Pinpoint the cell where the given text exists, returning its (x, y) midpoint coordinate. 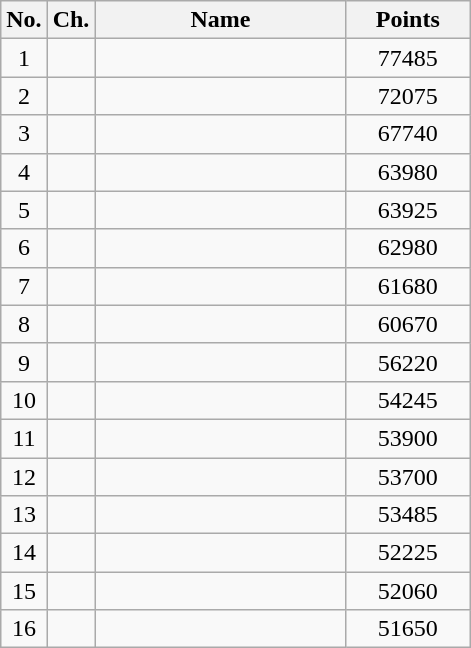
4 (24, 172)
15 (24, 591)
63980 (408, 172)
11 (24, 438)
61680 (408, 286)
52225 (408, 553)
67740 (408, 134)
6 (24, 248)
56220 (408, 362)
2 (24, 96)
14 (24, 553)
54245 (408, 400)
13 (24, 515)
Ch. (71, 20)
Points (408, 20)
7 (24, 286)
16 (24, 629)
51650 (408, 629)
63925 (408, 210)
53900 (408, 438)
10 (24, 400)
12 (24, 477)
77485 (408, 58)
62980 (408, 248)
52060 (408, 591)
9 (24, 362)
53485 (408, 515)
72075 (408, 96)
1 (24, 58)
60670 (408, 324)
5 (24, 210)
Name (220, 20)
8 (24, 324)
No. (24, 20)
53700 (408, 477)
3 (24, 134)
